Locate the cell with the specified text and output its [X, Y] center coordinate. 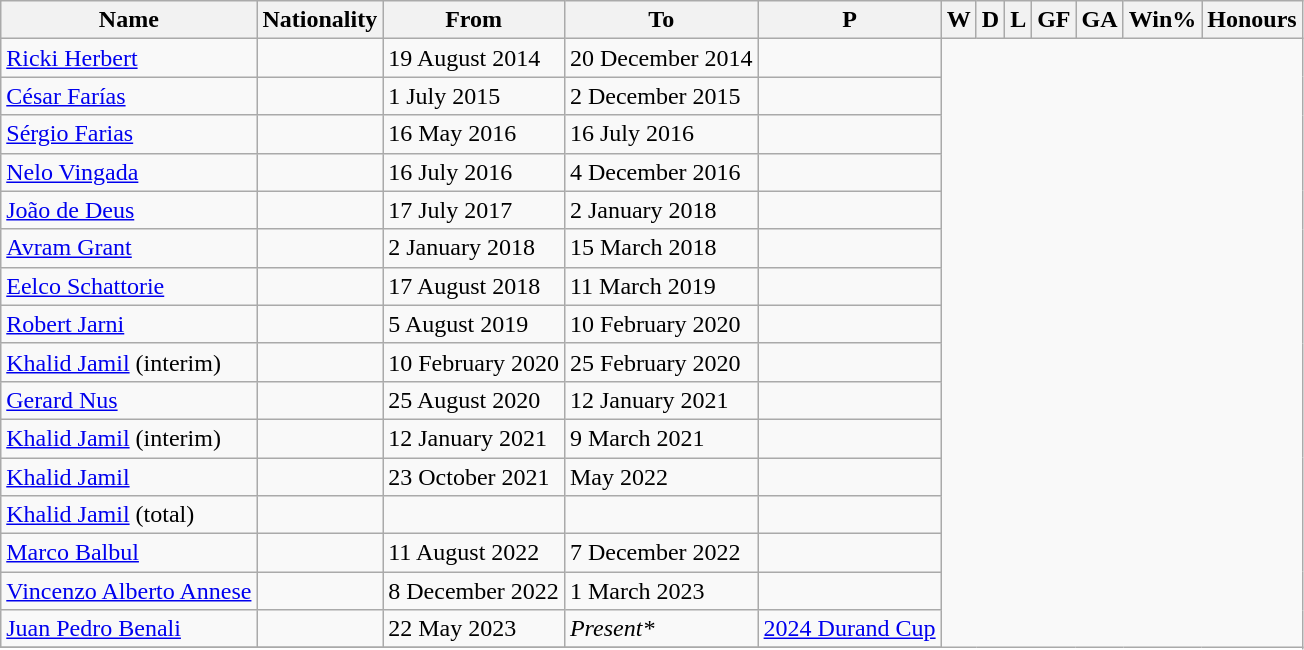
2024 Durand Cup [850, 629]
Eelco Schattorie [129, 286]
11 March 2019 [661, 286]
23 October 2021 [474, 477]
Robert Jarni [129, 324]
D [990, 20]
Vincenzo Alberto Annese [129, 591]
22 May 2023 [474, 629]
Ricki Herbert [129, 58]
11 August 2022 [474, 553]
25 August 2020 [474, 400]
Honours [1252, 20]
8 December 2022 [474, 591]
P [850, 20]
5 August 2019 [474, 324]
César Farías [129, 96]
Present* [661, 629]
20 December 2014 [661, 58]
Sérgio Farias [129, 134]
4 December 2016 [661, 172]
Khalid Jamil [129, 477]
9 March 2021 [661, 438]
Nationality [320, 20]
15 March 2018 [661, 248]
16 May 2016 [474, 134]
Win% [1162, 20]
Avram Grant [129, 248]
Gerard Nus [129, 400]
Juan Pedro Benali [129, 629]
7 December 2022 [661, 553]
From [474, 20]
Nelo Vingada [129, 172]
17 August 2018 [474, 286]
May 2022 [661, 477]
João de Deus [129, 210]
19 August 2014 [474, 58]
L [1018, 20]
2 December 2015 [661, 96]
Name [129, 20]
17 July 2017 [474, 210]
Marco Balbul [129, 553]
W [958, 20]
25 February 2020 [661, 362]
1 July 2015 [474, 96]
GF [1054, 20]
To [661, 20]
1 March 2023 [661, 591]
Khalid Jamil (total) [129, 515]
GA [1100, 20]
